Search for the cell housing the specified text and yield its [X, Y] center coordinate. 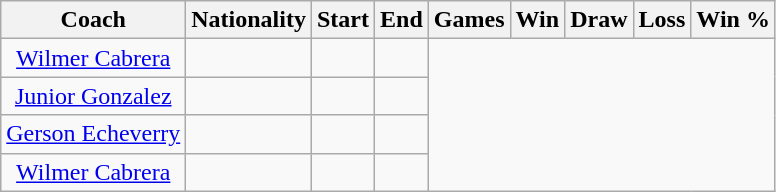
Start [342, 20]
Games [469, 20]
End [402, 20]
Loss [662, 20]
Win % [734, 20]
Nationality [249, 20]
Draw [599, 20]
Junior Gonzalez [94, 96]
Win [538, 20]
Gerson Echeverry [94, 134]
Coach [94, 20]
